Pinpoint the cell where the given text exists, returning its (X, Y) midpoint coordinate. 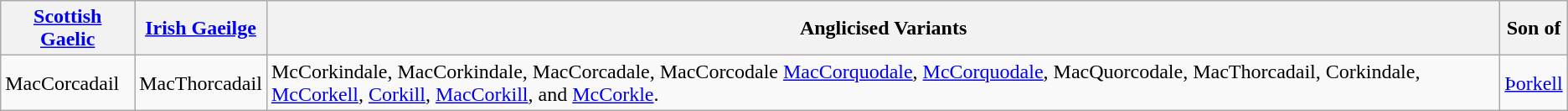
Anglicised Variants (883, 29)
Scottish Gaelic (68, 29)
MacThorcadail (201, 82)
MacCorcadail (68, 82)
Irish Gaeilge (201, 29)
Son of (1534, 29)
Þorkell (1534, 82)
